Identify which cell holds the provided text, then report its (X, Y) central coordinate. 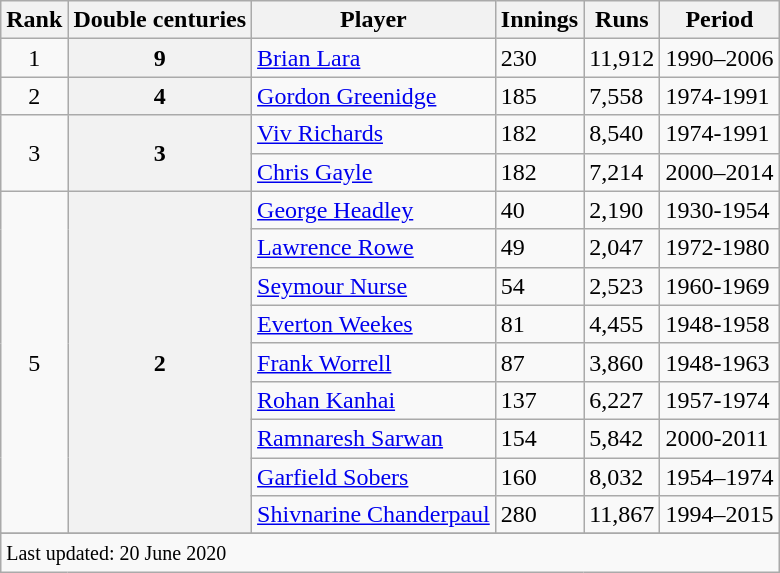
Last updated: 20 June 2020 (390, 553)
Brian Lara (374, 58)
George Headley (374, 210)
1948-1963 (720, 362)
1 (34, 58)
1957-1974 (720, 400)
3,860 (622, 362)
1960-1969 (720, 286)
Double centuries (160, 20)
185 (539, 96)
54 (539, 286)
6,227 (622, 400)
1994–2015 (720, 515)
7,558 (622, 96)
2,190 (622, 210)
Player (374, 20)
Runs (622, 20)
11,912 (622, 58)
11,867 (622, 515)
1972-1980 (720, 248)
87 (539, 362)
230 (539, 58)
4,455 (622, 324)
Frank Worrell (374, 362)
Period (720, 20)
Gordon Greenidge (374, 96)
Innings (539, 20)
40 (539, 210)
9 (160, 58)
280 (539, 515)
Garfield Sobers (374, 477)
2,047 (622, 248)
1948-1958 (720, 324)
Everton Weekes (374, 324)
Seymour Nurse (374, 286)
1990–2006 (720, 58)
Chris Gayle (374, 172)
7,214 (622, 172)
Rank (34, 20)
4 (160, 96)
1930-1954 (720, 210)
Shivnarine Chanderpaul (374, 515)
Viv Richards (374, 134)
137 (539, 400)
Ramnaresh Sarwan (374, 438)
2,523 (622, 286)
2000-2011 (720, 438)
Lawrence Rowe (374, 248)
1954–1974 (720, 477)
154 (539, 438)
81 (539, 324)
49 (539, 248)
5,842 (622, 438)
2000–2014 (720, 172)
Rohan Kanhai (374, 400)
8,540 (622, 134)
5 (34, 362)
160 (539, 477)
8,032 (622, 477)
